Pinpoint the cell where the given text exists, returning its (X, Y) midpoint coordinate. 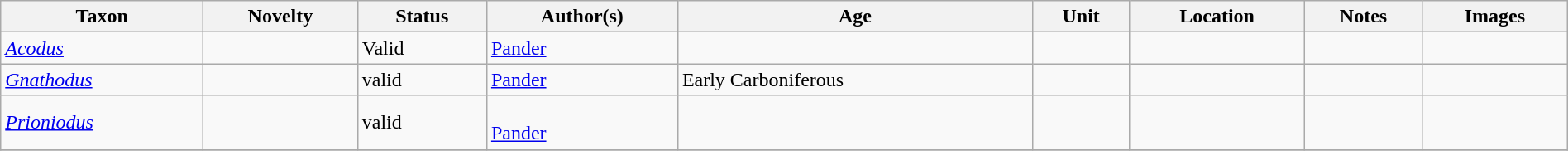
Valid (422, 48)
Author(s) (582, 17)
Prioniodus (103, 123)
Notes (1363, 17)
Images (1495, 17)
Location (1217, 17)
Early Carboniferous (855, 80)
Novelty (281, 17)
Taxon (103, 17)
Acodus (103, 48)
Age (855, 17)
Unit (1080, 17)
Gnathodus (103, 80)
Status (422, 17)
